From the cell containing the given text, extract its center point as [x, y] coordinate. 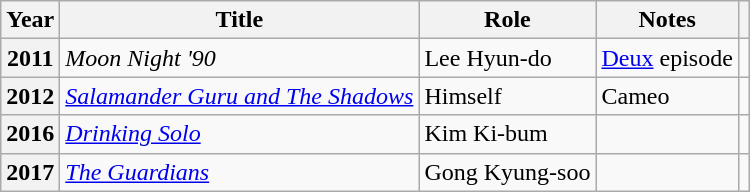
Moon Night '90 [240, 58]
The Guardians [240, 172]
Role [508, 20]
2011 [30, 58]
Cameo [667, 96]
Salamander Guru and The Shadows [240, 96]
Lee Hyun-do [508, 58]
Gong Kyung-soo [508, 172]
Drinking Solo [240, 134]
Deux episode [667, 58]
2017 [30, 172]
2012 [30, 96]
Notes [667, 20]
Title [240, 20]
Year [30, 20]
Himself [508, 96]
Kim Ki-bum [508, 134]
2016 [30, 134]
